Return (X, Y) of the center of cell containing provided text 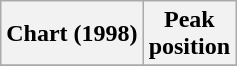
Chart (1998) (72, 34)
Peakposition (189, 34)
